Find where the given text appears and provide that cell's center as (X, Y) coordinate. 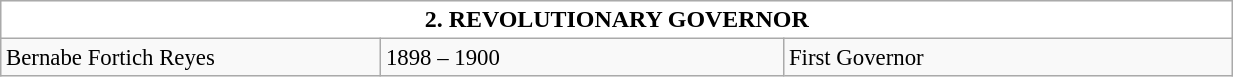
2. REVOLUTIONARY GOVERNOR (617, 20)
First Governor (1008, 58)
Bernabe Fortich Reyes (191, 58)
1898 – 1900 (582, 58)
